Provide the (x, y) coordinate of the cell's center where the given text is located.  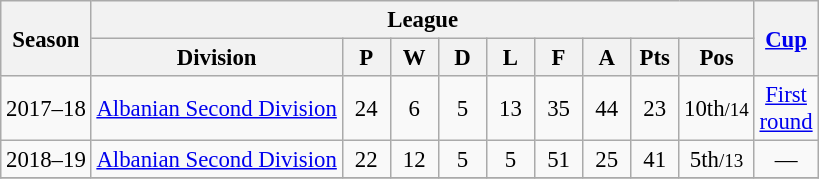
Cup (786, 38)
First round (786, 108)
Season (46, 38)
35 (558, 108)
44 (607, 108)
D (462, 58)
12 (414, 160)
5th/13 (716, 160)
2017–18 (46, 108)
10th/14 (716, 108)
2018–19 (46, 160)
League (422, 20)
L (510, 58)
P (366, 58)
13 (510, 108)
Pos (716, 58)
F (558, 58)
Division (216, 58)
22 (366, 160)
25 (607, 160)
41 (655, 160)
51 (558, 160)
A (607, 58)
6 (414, 108)
W (414, 58)
Pts (655, 58)
24 (366, 108)
— (786, 160)
23 (655, 108)
